Output the [x, y] coordinate of the center of the cell containing the given text.  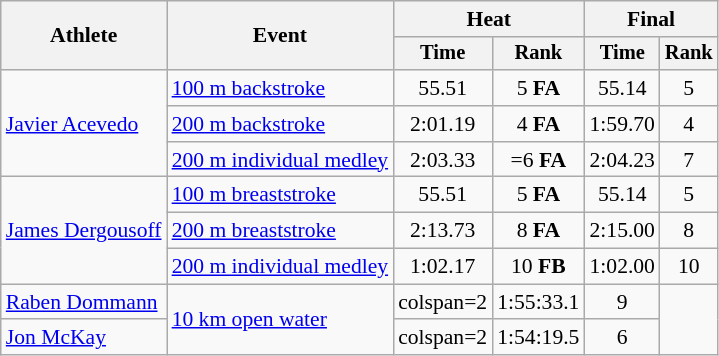
7 [689, 160]
100 m breaststroke [280, 195]
Javier Acevedo [84, 124]
200 m backstroke [280, 124]
Final [650, 19]
100 m backstroke [280, 88]
=6 FA [538, 160]
Heat [488, 19]
10 [689, 267]
Jon McKay [84, 338]
10 FB [538, 267]
James Dergousoff [84, 230]
10 km open water [280, 320]
1:54:19.5 [538, 338]
1:59.70 [622, 124]
Athlete [84, 36]
1:55:33.1 [538, 302]
9 [622, 302]
6 [622, 338]
8 FA [538, 231]
200 m breaststroke [280, 231]
4 [689, 124]
2:13.73 [442, 231]
2:01.19 [442, 124]
Raben Dommann [84, 302]
2:15.00 [622, 231]
1:02.17 [442, 267]
2:04.23 [622, 160]
2:03.33 [442, 160]
8 [689, 231]
1:02.00 [622, 267]
4 FA [538, 124]
Event [280, 36]
